Determine the (x, y) coordinate at the center of the cell enclosing the given text.  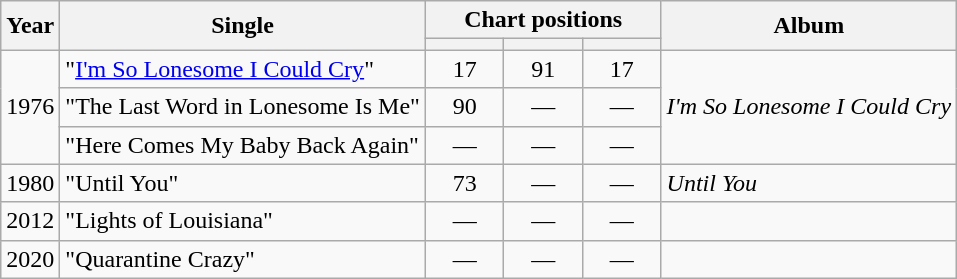
"Lights of Louisiana" (243, 221)
Year (30, 26)
Single (243, 26)
90 (464, 107)
1980 (30, 183)
"Until You" (243, 183)
I'm So Lonesome I Could Cry (809, 107)
"The Last Word in Lonesome Is Me" (243, 107)
"Here Comes My Baby Back Again" (243, 145)
Album (809, 26)
"Quarantine Crazy" (243, 259)
2020 (30, 259)
1976 (30, 107)
2012 (30, 221)
91 (544, 69)
"I'm So Lonesome I Could Cry" (243, 69)
Chart positions (543, 20)
Until You (809, 183)
73 (464, 183)
